From the cell containing the given text, extract its center point as [X, Y] coordinate. 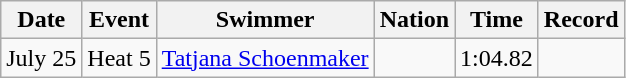
Swimmer [265, 20]
Heat 5 [119, 58]
July 25 [42, 58]
1:04.82 [497, 58]
Date [42, 20]
Nation [414, 20]
Tatjana Schoenmaker [265, 58]
Time [497, 20]
Event [119, 20]
Record [581, 20]
